Find where the given text appears and provide that cell's center as (x, y) coordinate. 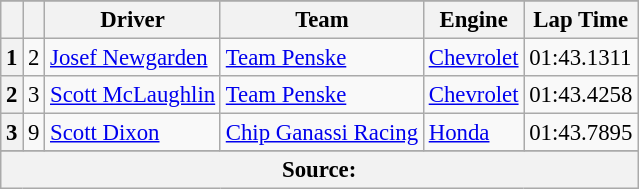
Chip Ganassi Racing (322, 133)
01:43.4258 (581, 95)
01:43.1311 (581, 58)
Honda (473, 133)
1 (12, 58)
Driver (133, 20)
Scott McLaughlin (133, 95)
Engine (473, 20)
Lap Time (581, 20)
Josef Newgarden (133, 58)
01:43.7895 (581, 133)
Scott Dixon (133, 133)
9 (34, 133)
Source: (320, 170)
Team (322, 20)
